Output the [X, Y] coordinate of the center of the cell containing the given text.  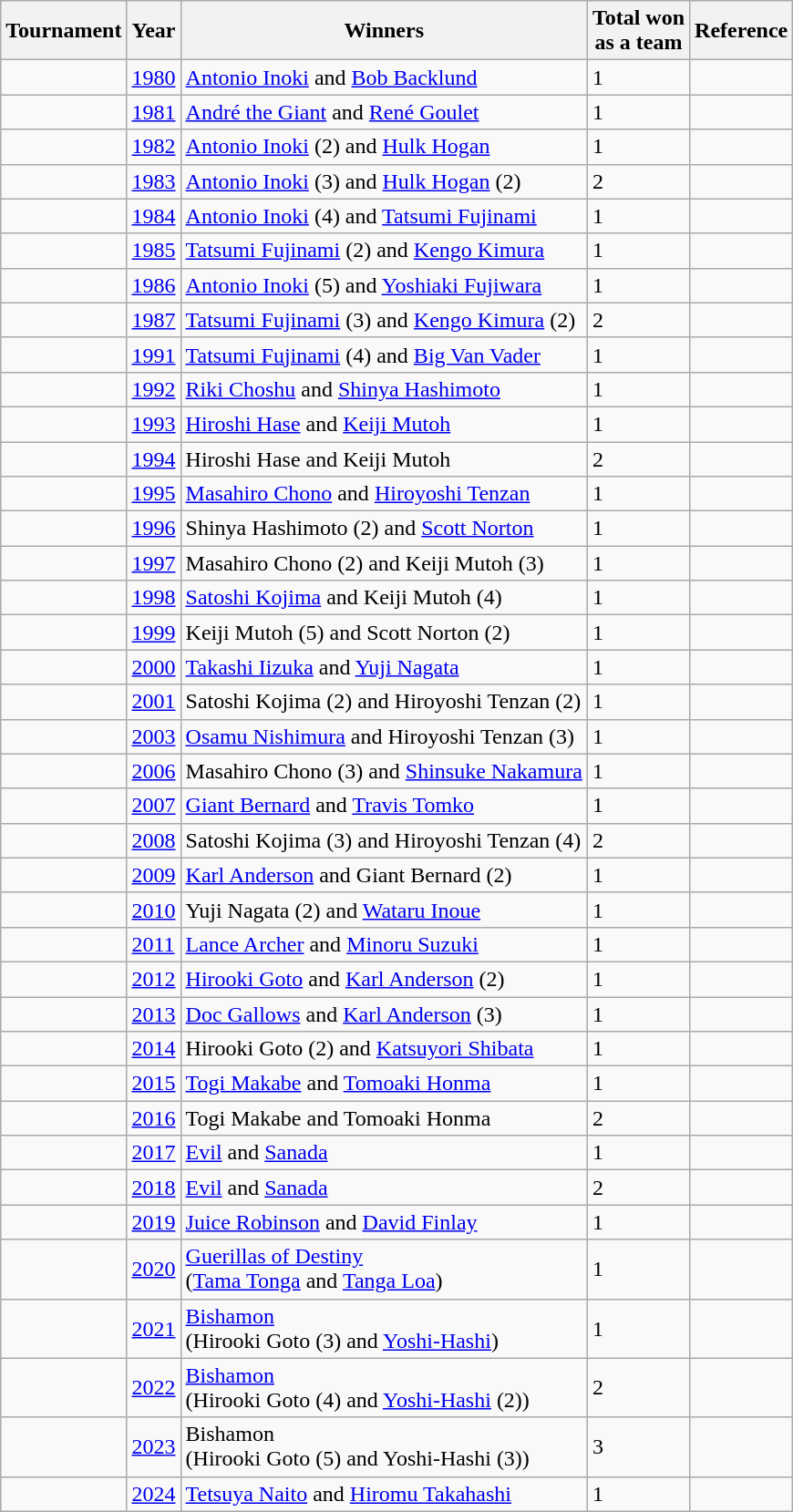
Bishamon(Hirooki Goto (5) and Yoshi-Hashi (3)) [384, 1447]
Keiji Mutoh (5) and Scott Norton (2) [384, 633]
2008 [153, 840]
Karl Anderson and Giant Bernard (2) [384, 875]
1985 [153, 251]
2020 [153, 1269]
Tetsuya Naito and Hiromu Takahashi [384, 1494]
Yuji Nagata (2) and Wataru Inoue [384, 910]
Bishamon(Hirooki Goto (3) and Yoshi-Hashi) [384, 1329]
1998 [153, 598]
André the Giant and René Goulet [384, 112]
Tournament [64, 31]
2011 [153, 944]
2021 [153, 1329]
Antonio Inoki (3) and Hulk Hogan (2) [384, 181]
1999 [153, 633]
1992 [153, 389]
Reference [742, 31]
2022 [153, 1387]
2024 [153, 1494]
2001 [153, 702]
2009 [153, 875]
Antonio Inoki (2) and Hulk Hogan [384, 147]
1982 [153, 147]
Osamu Nishimura and Hiroyoshi Tenzan (3) [384, 736]
2010 [153, 910]
Bishamon(Hirooki Goto (4) and Yoshi-Hashi (2)) [384, 1387]
1993 [153, 424]
Total wonas a team [638, 31]
1997 [153, 563]
2007 [153, 806]
2019 [153, 1222]
2016 [153, 1118]
1980 [153, 77]
Riki Choshu and Shinya Hashimoto [384, 389]
Shinya Hashimoto (2) and Scott Norton [384, 529]
Tatsumi Fujinami (4) and Big Van Vader [384, 355]
Winners [384, 31]
1991 [153, 355]
3 [638, 1447]
1995 [153, 494]
Antonio Inoki and Bob Backlund [384, 77]
Tatsumi Fujinami (2) and Kengo Kimura [384, 251]
2013 [153, 1014]
Guerillas of Destiny(Tama Tonga and Tanga Loa) [384, 1269]
Hirooki Goto and Karl Anderson (2) [384, 979]
Masahiro Chono (2) and Keiji Mutoh (3) [384, 563]
Antonio Inoki (4) and Tatsumi Fujinami [384, 216]
1986 [153, 285]
Doc Gallows and Karl Anderson (3) [384, 1014]
2017 [153, 1153]
2023 [153, 1447]
Giant Bernard and Travis Tomko [384, 806]
Lance Archer and Minoru Suzuki [384, 944]
Year [153, 31]
1984 [153, 216]
Takashi Iizuka and Yuji Nagata [384, 667]
1994 [153, 458]
Tatsumi Fujinami (3) and Kengo Kimura (2) [384, 320]
2012 [153, 979]
1996 [153, 529]
Masahiro Chono and Hiroyoshi Tenzan [384, 494]
Antonio Inoki (5) and Yoshiaki Fujiwara [384, 285]
Satoshi Kojima (3) and Hiroyoshi Tenzan (4) [384, 840]
2003 [153, 736]
1981 [153, 112]
Satoshi Kojima and Keiji Mutoh (4) [384, 598]
2014 [153, 1049]
1987 [153, 320]
2015 [153, 1084]
Masahiro Chono (3) and Shinsuke Nakamura [384, 771]
Juice Robinson and David Finlay [384, 1222]
Satoshi Kojima (2) and Hiroyoshi Tenzan (2) [384, 702]
Hirooki Goto (2) and Katsuyori Shibata [384, 1049]
2006 [153, 771]
2000 [153, 667]
1983 [153, 181]
2018 [153, 1188]
